Identify which cell holds the provided text, then report its (X, Y) central coordinate. 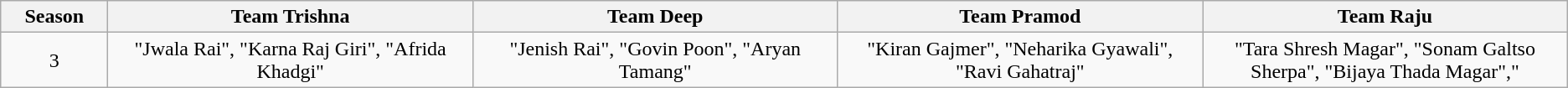
Team Deep (655, 17)
Team Pramod (1020, 17)
Season (54, 17)
Team Raju (1385, 17)
"Jwala Rai", "Karna Raj Giri", "Afrida Khadgi" (291, 60)
3 (54, 60)
"Jenish Rai", "Govin Poon", "Aryan Tamang" (655, 60)
Team Trishna (291, 17)
"Kiran Gajmer", "Neharika Gyawali", "Ravi Gahatraj" (1020, 60)
"Tara Shresh Magar", "Sonam Galtso Sherpa", "Bijaya Thada Magar"," (1385, 60)
